For the text-containing cell, return its midpoint in [X, Y] coordinate format. 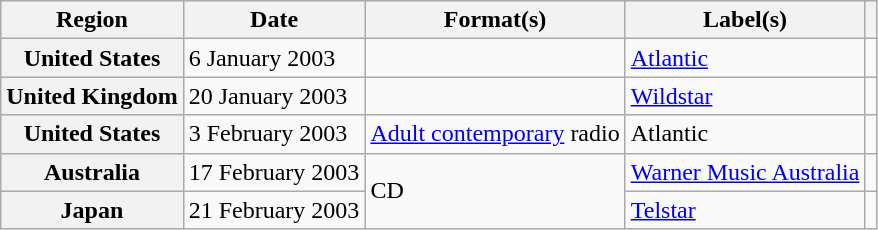
Format(s) [495, 20]
17 February 2003 [274, 172]
3 February 2003 [274, 134]
Telstar [745, 210]
20 January 2003 [274, 96]
Date [274, 20]
Region [92, 20]
CD [495, 191]
21 February 2003 [274, 210]
Adult contemporary radio [495, 134]
6 January 2003 [274, 58]
Japan [92, 210]
Wildstar [745, 96]
Warner Music Australia [745, 172]
Australia [92, 172]
United Kingdom [92, 96]
Label(s) [745, 20]
